Capture the cell that displays the provided text and extract its [X, Y] central coordinate. 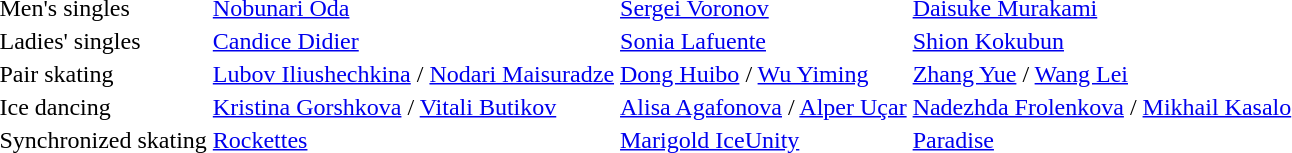
Kristina Gorshkova / Vitali Butikov [413, 107]
Sonia Lafuente [764, 41]
Candice Didier [413, 41]
Dong Huibo / Wu Yiming [764, 74]
Alisa Agafonova / Alper Uçar [764, 107]
Lubov Iliushechkina / Nodari Maisuradze [413, 74]
